Search for the cell housing the specified text and yield its [x, y] center coordinate. 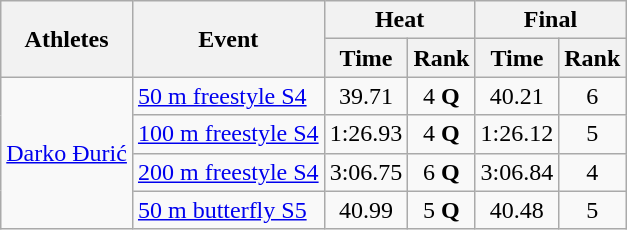
3:06.84 [517, 172]
Event [228, 39]
1:26.93 [366, 134]
Athletes [67, 39]
40.99 [366, 210]
1:26.12 [517, 134]
Final [550, 20]
5 Q [442, 210]
40.21 [517, 96]
39.71 [366, 96]
100 m freestyle S4 [228, 134]
4 [592, 172]
6 Q [442, 172]
200 m freestyle S4 [228, 172]
Darko Đurić [67, 153]
3:06.75 [366, 172]
50 m freestyle S4 [228, 96]
Heat [400, 20]
40.48 [517, 210]
6 [592, 96]
50 m butterfly S5 [228, 210]
